Provide the [X, Y] coordinate of the cell's center where the given text is located.  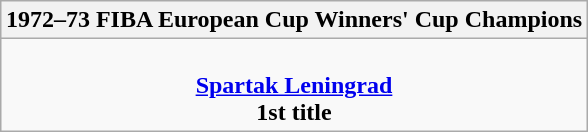
1972–73 FIBA European Cup Winners' Cup Champions [294, 20]
Spartak Leningrad 1st title [294, 85]
